Determine the [x, y] coordinate at the center of the cell enclosing the given text.  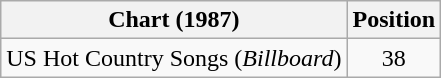
US Hot Country Songs (Billboard) [174, 58]
38 [394, 58]
Position [394, 20]
Chart (1987) [174, 20]
